Return the [X, Y] coordinate for the center point of the cell that contains the specified text.  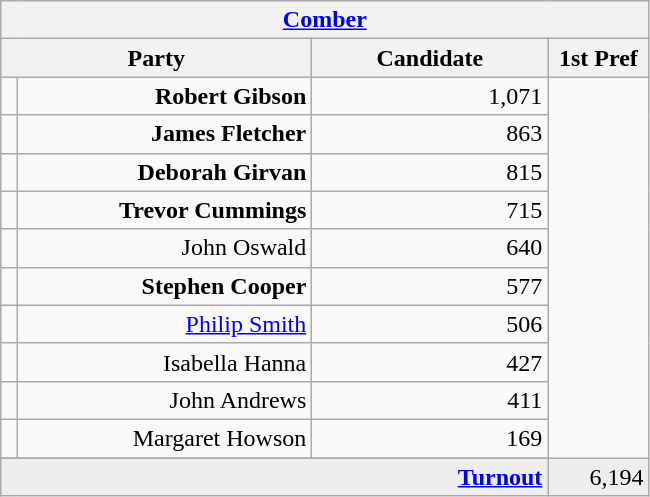
Margaret Howson [164, 438]
James Fletcher [164, 134]
506 [430, 324]
Isabella Hanna [164, 362]
715 [430, 210]
1,071 [430, 96]
6,194 [598, 477]
863 [430, 134]
427 [430, 362]
640 [430, 248]
815 [430, 172]
411 [430, 400]
Trevor Cummings [164, 210]
Turnout [274, 477]
Robert Gibson [164, 96]
577 [430, 286]
Philip Smith [164, 324]
Stephen Cooper [164, 286]
Candidate [430, 58]
Party [156, 58]
John Oswald [164, 248]
Comber [325, 20]
1st Pref [598, 58]
Deborah Girvan [164, 172]
John Andrews [164, 400]
169 [430, 438]
